Find where the given text appears and provide that cell's center as [x, y] coordinate. 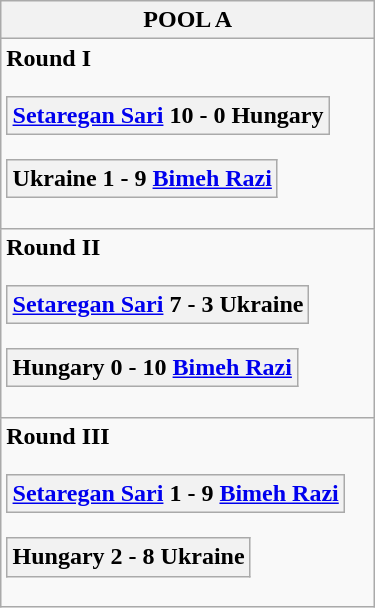
Round I Setaregan Sari 10 - 0 Hungary Ukraine 1 - 9 Bimeh Razi [188, 134]
Hungary 0 - 10 Bimeh Razi [152, 368]
POOL A [188, 20]
Setaregan Sari 1 - 9 Bimeh Razi [176, 493]
Setaregan Sari 10 - 0 Hungary [168, 115]
Ukraine 1 - 9 Bimeh Razi [142, 179]
Hungary 2 - 8 Ukraine [128, 557]
Round II Setaregan Sari 7 - 3 Ukraine Hungary 0 - 10 Bimeh Razi [188, 322]
Round III Setaregan Sari 1 - 9 Bimeh Razi Hungary 2 - 8 Ukraine [188, 512]
Setaregan Sari 7 - 3 Ukraine [158, 304]
